Extract the (X, Y) coordinate from the center of the cell holding the provided text.  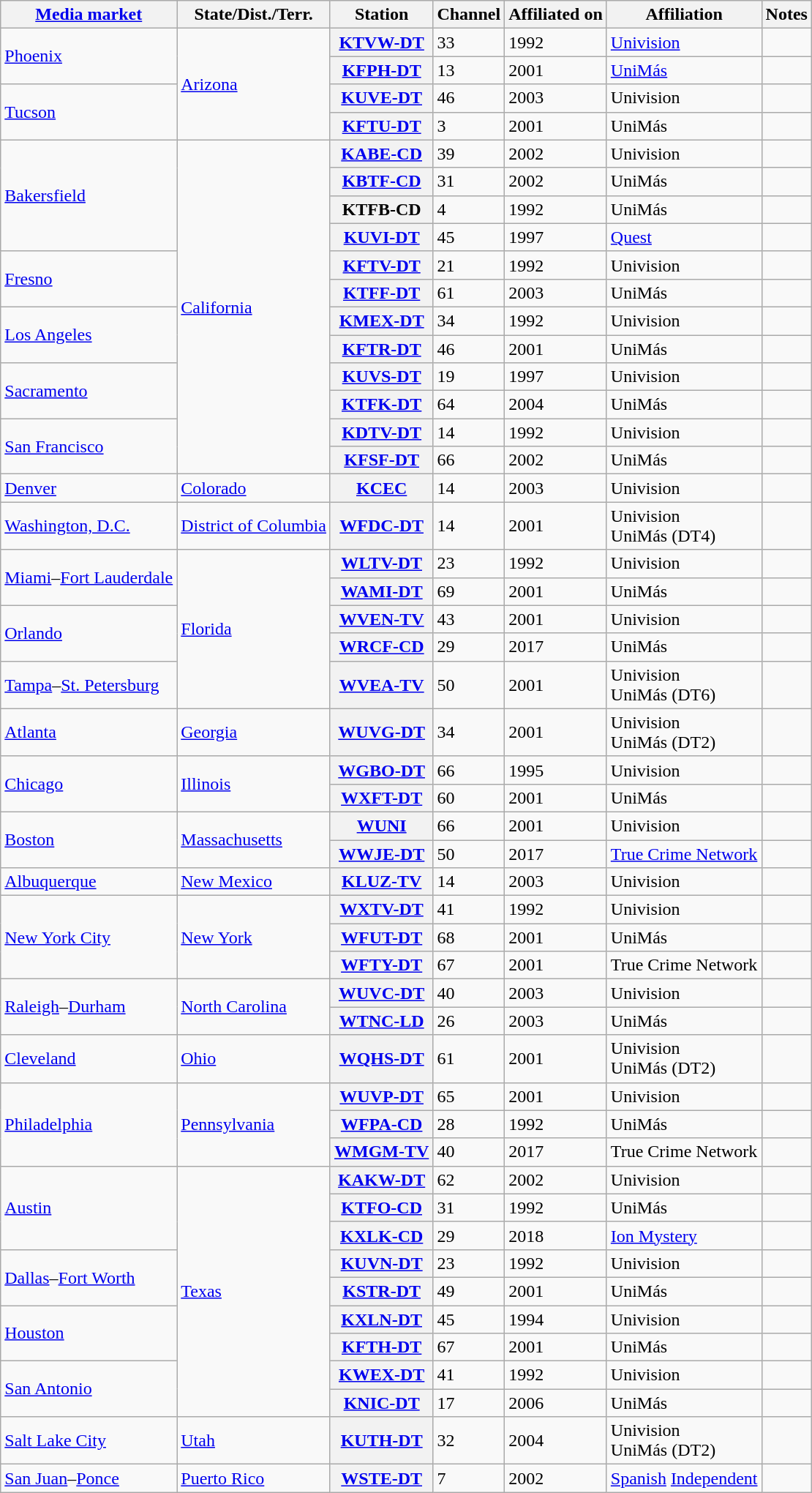
KUTH-DT (381, 1440)
68 (469, 938)
KXLK-CD (381, 1235)
KMEX-DT (381, 321)
WAMI-DT (381, 591)
San Antonio (89, 1389)
64 (469, 405)
13 (469, 70)
UnivisionUniMás (DT4) (684, 525)
49 (469, 1291)
KDTV-DT (381, 433)
Dallas–Fort Worth (89, 1277)
17 (469, 1403)
New York City (89, 938)
KNIC-DT (381, 1403)
Florida (254, 629)
32 (469, 1440)
KFTU-DT (381, 126)
26 (469, 1021)
Quest (684, 237)
California (254, 307)
WFPA-CD (381, 1124)
KFTH-DT (381, 1347)
65 (469, 1096)
Notes (786, 15)
WXFT-DT (381, 798)
WFTY-DT (381, 965)
WVEA-TV (381, 685)
Arizona (254, 84)
Ohio (254, 1058)
60 (469, 798)
Austin (89, 1208)
WTNC-LD (381, 1021)
KABE-CD (381, 154)
Cleveland (89, 1058)
Denver (89, 488)
Puerto Rico (254, 1478)
KUVE-DT (381, 98)
33 (469, 42)
KCEC (381, 488)
WWJE-DT (381, 854)
KFSF-DT (381, 460)
WMGM-TV (381, 1152)
WUVG-DT (381, 732)
San Juan–Ponce (89, 1478)
Bakersfield (89, 195)
KUVN-DT (381, 1263)
1994 (556, 1320)
Orlando (89, 633)
39 (469, 154)
New Mexico (254, 882)
KTFB-CD (381, 209)
Boston (89, 839)
KTFO-CD (381, 1208)
Station (381, 15)
1995 (556, 770)
Miami–Fort Lauderdale (89, 577)
Affiliation (684, 15)
KBTF-CD (381, 182)
Illinois (254, 784)
Chicago (89, 784)
Tucson (89, 112)
69 (469, 591)
Georgia (254, 732)
Channel (469, 15)
Massachusetts (254, 839)
Media market (89, 15)
Los Angeles (89, 334)
KWEX-DT (381, 1375)
WVEN-TV (381, 619)
Washington, D.C. (89, 525)
Sacramento (89, 391)
WFDC-DT (381, 525)
Utah (254, 1440)
WLTV-DT (381, 564)
28 (469, 1124)
Atlanta (89, 732)
WGBO-DT (381, 770)
Salt Lake City (89, 1440)
State/Dist./Terr. (254, 15)
3 (469, 126)
KUVI-DT (381, 237)
New York (254, 938)
UnivisionUniMás (DT6) (684, 685)
District of Columbia (254, 525)
Tampa–St. Petersburg (89, 685)
WRCF-CD (381, 647)
4 (469, 209)
Texas (254, 1291)
Spanish Independent (684, 1478)
Fresno (89, 279)
KUVS-DT (381, 377)
San Francisco (89, 446)
WSTE-DT (381, 1478)
WXTV-DT (381, 910)
Philadelphia (89, 1124)
Colorado (254, 488)
Ion Mystery (684, 1235)
2006 (556, 1403)
WFUT-DT (381, 938)
KTFF-DT (381, 293)
7 (469, 1478)
KXLN-DT (381, 1320)
Phoenix (89, 56)
62 (469, 1180)
Raleigh–Durham (89, 1007)
WQHS-DT (381, 1058)
19 (469, 377)
2018 (556, 1235)
WUVP-DT (381, 1096)
KFTR-DT (381, 349)
Pennsylvania (254, 1124)
KAKW-DT (381, 1180)
North Carolina (254, 1007)
43 (469, 619)
WUNI (381, 826)
KTVW-DT (381, 42)
KFTV-DT (381, 265)
Houston (89, 1333)
KLUZ-TV (381, 882)
KSTR-DT (381, 1291)
21 (469, 265)
WUVC-DT (381, 993)
KTFK-DT (381, 405)
Affiliated on (556, 15)
Albuquerque (89, 882)
KFPH-DT (381, 70)
